From the cell containing the given text, extract its center point as (x, y) coordinate. 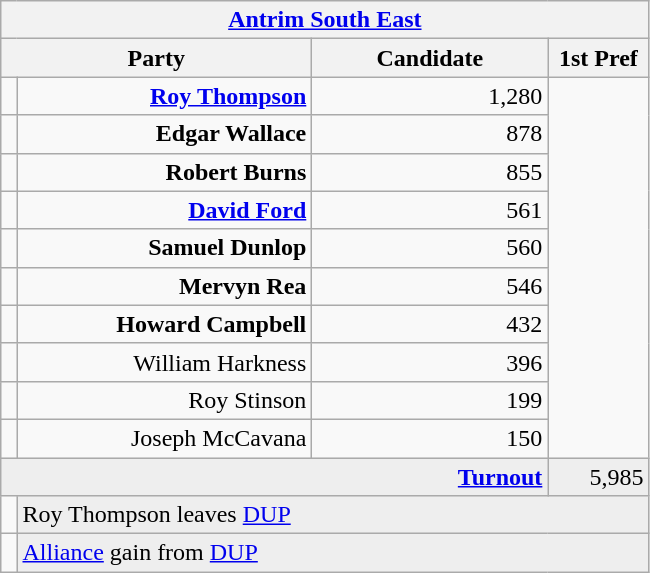
Howard Campbell (164, 324)
Roy Stinson (164, 400)
546 (430, 286)
Roy Thompson leaves DUP (333, 515)
1st Pref (598, 58)
Robert Burns (164, 172)
855 (430, 172)
William Harkness (164, 362)
Mervyn Rea (164, 286)
560 (430, 248)
Roy Thompson (164, 96)
Party (156, 58)
396 (430, 362)
Turnout (274, 477)
Joseph McCavana (164, 438)
Alliance gain from DUP (333, 553)
878 (430, 134)
5,985 (598, 477)
150 (430, 438)
199 (430, 400)
1,280 (430, 96)
David Ford (164, 210)
Candidate (430, 58)
Antrim South East (325, 20)
Edgar Wallace (164, 134)
Samuel Dunlop (164, 248)
432 (430, 324)
561 (430, 210)
